Detect which cell encompasses the target text, then output its (X, Y) center coordinate. 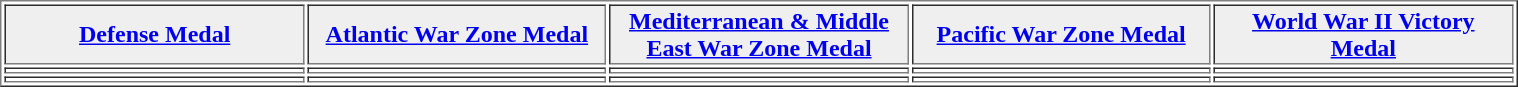
Atlantic War Zone Medal (456, 34)
World War II Victory Medal (1364, 34)
Defense Medal (154, 34)
Mediterranean & Middle East War Zone Medal (758, 34)
Pacific War Zone Medal (1062, 34)
